Capture the cell that displays the provided text and extract its [x, y] central coordinate. 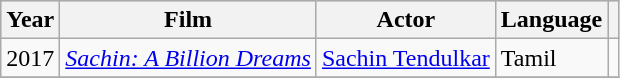
Sachin Tendulkar [406, 58]
Language [551, 20]
Year [30, 20]
Film [188, 20]
Sachin: A Billion Dreams [188, 58]
2017 [30, 58]
Tamil [551, 58]
Actor [406, 20]
